Find where the given text appears and provide that cell's center as [X, Y] coordinate. 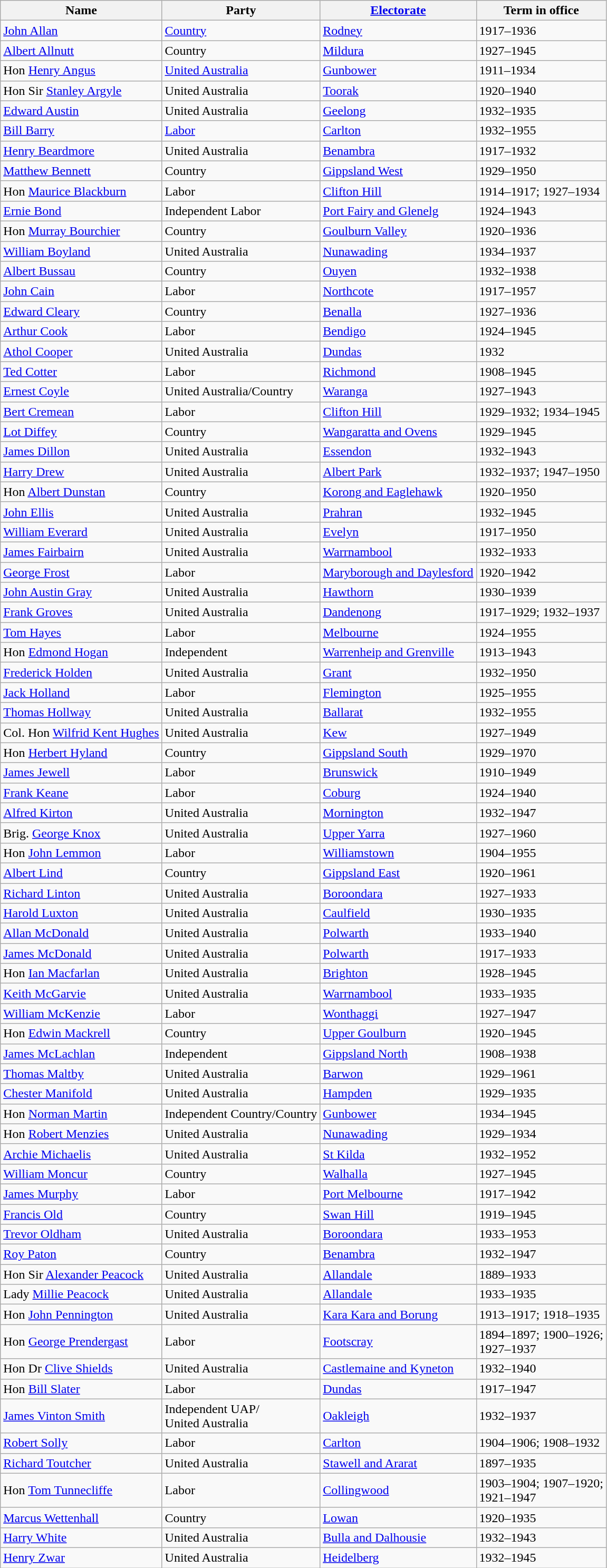
Hon Murray Bourchier [81, 231]
Hon Sir Stanley Argyle [81, 91]
1932–1937; 1947–1950 [541, 472]
Trevor Oldham [81, 1234]
Hon Edwin Mackrell [81, 1034]
Dandenong [398, 612]
1914–1917; 1927–1934 [541, 191]
John Cain [81, 291]
Rodney [398, 31]
Harry White [81, 1537]
Roy Paton [81, 1254]
St Kilda [398, 1154]
1927–1960 [541, 833]
Bulla and Dalhousie [398, 1537]
Footscray [398, 1342]
Richard Toutcher [81, 1463]
1932–1933 [541, 552]
Korong and Eaglehawk [398, 492]
Bill Barry [81, 131]
1920–1940 [541, 91]
Thomas Maltby [81, 1074]
Hon Henry Angus [81, 71]
Brunswick [398, 773]
Hon Albert Dunstan [81, 492]
Ernest Coyle [81, 392]
James Vinton Smith [81, 1416]
Toorak [398, 91]
United Australia/Country [241, 392]
Frank Groves [81, 612]
Benalla [398, 311]
Brighton [398, 973]
Warrenheip and Grenville [398, 652]
1908–1945 [541, 372]
Hon Sir Alexander Peacock [81, 1274]
Wonthaggi [398, 1014]
Oakleigh [398, 1416]
Prahran [398, 512]
Thomas Hollway [81, 713]
1917–1936 [541, 31]
James Fairbairn [81, 552]
1911–1934 [541, 71]
Hon Edmond Hogan [81, 652]
1934–1945 [541, 1114]
Maryborough and Daylesford [398, 572]
Ouyen [398, 271]
Albert Lind [81, 873]
Essendon [398, 452]
Mornington [398, 813]
Albert Park [398, 472]
1920–1935 [541, 1517]
Athol Cooper [81, 352]
1908–1938 [541, 1054]
Francis Old [81, 1214]
Gippsland South [398, 753]
1932 [541, 352]
Gippsland West [398, 171]
1929–1932; 1934–1945 [541, 412]
Independent Country/Country [241, 1114]
Upper Goulburn [398, 1034]
1929–1945 [541, 432]
Frederick Holden [81, 673]
Williamstown [398, 853]
1927–1936 [541, 311]
Geelong [398, 111]
Wangaratta and Ovens [398, 432]
Robert Solly [81, 1443]
Name [81, 11]
James McLachlan [81, 1054]
1917–1929; 1932–1937 [541, 612]
Keith McGarvie [81, 994]
1903–1904; 1907–1920;1921–1947 [541, 1491]
Kew [398, 733]
Term in office [541, 11]
Hon Herbert Hyland [81, 753]
Henry Beardmore [81, 151]
1904–1906; 1908–1932 [541, 1443]
Barwon [398, 1074]
Lowan [398, 1517]
Lady Millie Peacock [81, 1294]
Hon Dr Clive Shields [81, 1369]
Caulfield [398, 913]
1924–1955 [541, 632]
Bendigo [398, 332]
Stawell and Ararat [398, 1463]
Brig. George Knox [81, 833]
1929–1970 [541, 753]
Electorate [398, 11]
1933–1953 [541, 1234]
1925–1955 [541, 693]
1920–1936 [541, 231]
1927–1949 [541, 733]
1932–1950 [541, 673]
William Boyland [81, 251]
Upper Yarra [398, 833]
1910–1949 [541, 773]
Marcus Wettenhall [81, 1517]
Chester Manifold [81, 1094]
Hon Ian Macfarlan [81, 973]
Ernie Bond [81, 211]
John Ellis [81, 512]
1929–1934 [541, 1134]
Arthur Cook [81, 332]
Hon Norman Martin [81, 1114]
1932–1937 [541, 1416]
Harold Luxton [81, 913]
William Moncur [81, 1174]
Port Fairy and Glenelg [398, 211]
Ballarat [398, 713]
Lot Diffey [81, 432]
Albert Allnutt [81, 51]
Hon John Lemmon [81, 853]
1927–1947 [541, 1014]
Hampden [398, 1094]
1917–1942 [541, 1194]
Col. Hon Wilfrid Kent Hughes [81, 733]
Swan Hill [398, 1214]
Ted Cotter [81, 372]
1927–1933 [541, 893]
Hawthorn [398, 592]
Gippsland North [398, 1054]
1933–1940 [541, 933]
Walhalla [398, 1174]
1917–1950 [541, 532]
George Frost [81, 572]
Henry Zwar [81, 1557]
Richmond [398, 372]
Hon Bill Slater [81, 1389]
1917–1947 [541, 1389]
1929–1950 [541, 171]
1928–1945 [541, 973]
Hon Maurice Blackburn [81, 191]
1924–1943 [541, 211]
Independent Labor [241, 211]
Grant [398, 673]
Collingwood [398, 1491]
1920–1945 [541, 1034]
1932–1935 [541, 111]
Hon John Pennington [81, 1314]
1924–1945 [541, 332]
1913–1943 [541, 652]
1897–1935 [541, 1463]
Party [241, 11]
William Everard [81, 532]
Edward Austin [81, 111]
1917–1933 [541, 953]
1927–1943 [541, 392]
1917–1957 [541, 291]
Allan McDonald [81, 933]
Waranga [398, 392]
1920–1950 [541, 492]
James Murphy [81, 1194]
1932–1952 [541, 1154]
1894–1897; 1900–1926;1927–1937 [541, 1342]
Northcote [398, 291]
Independent UAP/United Australia [241, 1416]
1920–1942 [541, 572]
Albert Bussau [81, 271]
1924–1940 [541, 793]
John Austin Gray [81, 592]
Tom Hayes [81, 632]
James Jewell [81, 773]
1904–1955 [541, 853]
Mildura [398, 51]
Edward Cleary [81, 311]
Port Melbourne [398, 1194]
1889–1933 [541, 1274]
1929–1935 [541, 1094]
Coburg [398, 793]
Jack Holland [81, 693]
Richard Linton [81, 893]
Hon Tom Tunnecliffe [81, 1491]
James Dillon [81, 452]
William McKenzie [81, 1014]
Hon George Prendergast [81, 1342]
James McDonald [81, 953]
Flemington [398, 693]
Bert Cremean [81, 412]
Alfred Kirton [81, 813]
1919–1945 [541, 1214]
1932–1938 [541, 271]
1929–1961 [541, 1074]
Castlemaine and Kyneton [398, 1369]
1934–1937 [541, 251]
Goulburn Valley [398, 231]
1930–1935 [541, 913]
Gippsland East [398, 873]
John Allan [81, 31]
Evelyn [398, 532]
1920–1961 [541, 873]
Kara Kara and Borung [398, 1314]
1913–1917; 1918–1935 [541, 1314]
Hon Robert Menzies [81, 1134]
Harry Drew [81, 472]
1930–1939 [541, 592]
1932–1940 [541, 1369]
Archie Michaelis [81, 1154]
Heidelberg [398, 1557]
1917–1932 [541, 151]
Frank Keane [81, 793]
Matthew Bennett [81, 171]
Melbourne [398, 632]
